From the cell containing the given text, extract its center point as (X, Y) coordinate. 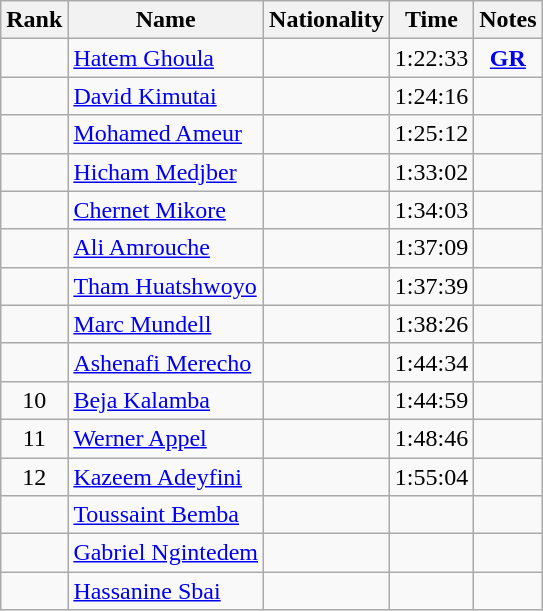
1:24:16 (431, 96)
1:48:46 (431, 438)
Gabriel Ngintedem (166, 553)
Rank (34, 20)
Ashenafi Merecho (166, 362)
Ali Amrouche (166, 248)
1:44:34 (431, 362)
Nationality (327, 20)
Tham Huatshwoyo (166, 286)
11 (34, 438)
1:44:59 (431, 400)
David Kimutai (166, 96)
Time (431, 20)
1:33:02 (431, 172)
Notes (508, 20)
Name (166, 20)
1:34:03 (431, 210)
Hassanine Sbai (166, 591)
Marc Mundell (166, 324)
10 (34, 400)
Toussaint Bemba (166, 515)
Kazeem Adeyfini (166, 477)
1:38:26 (431, 324)
12 (34, 477)
Werner Appel (166, 438)
1:55:04 (431, 477)
1:37:39 (431, 286)
1:22:33 (431, 58)
1:37:09 (431, 248)
Hicham Medjber (166, 172)
GR (508, 58)
Hatem Ghoula (166, 58)
Chernet Mikore (166, 210)
Mohamed Ameur (166, 134)
Beja Kalamba (166, 400)
1:25:12 (431, 134)
